Identify which cell holds the provided text, then report its (x, y) central coordinate. 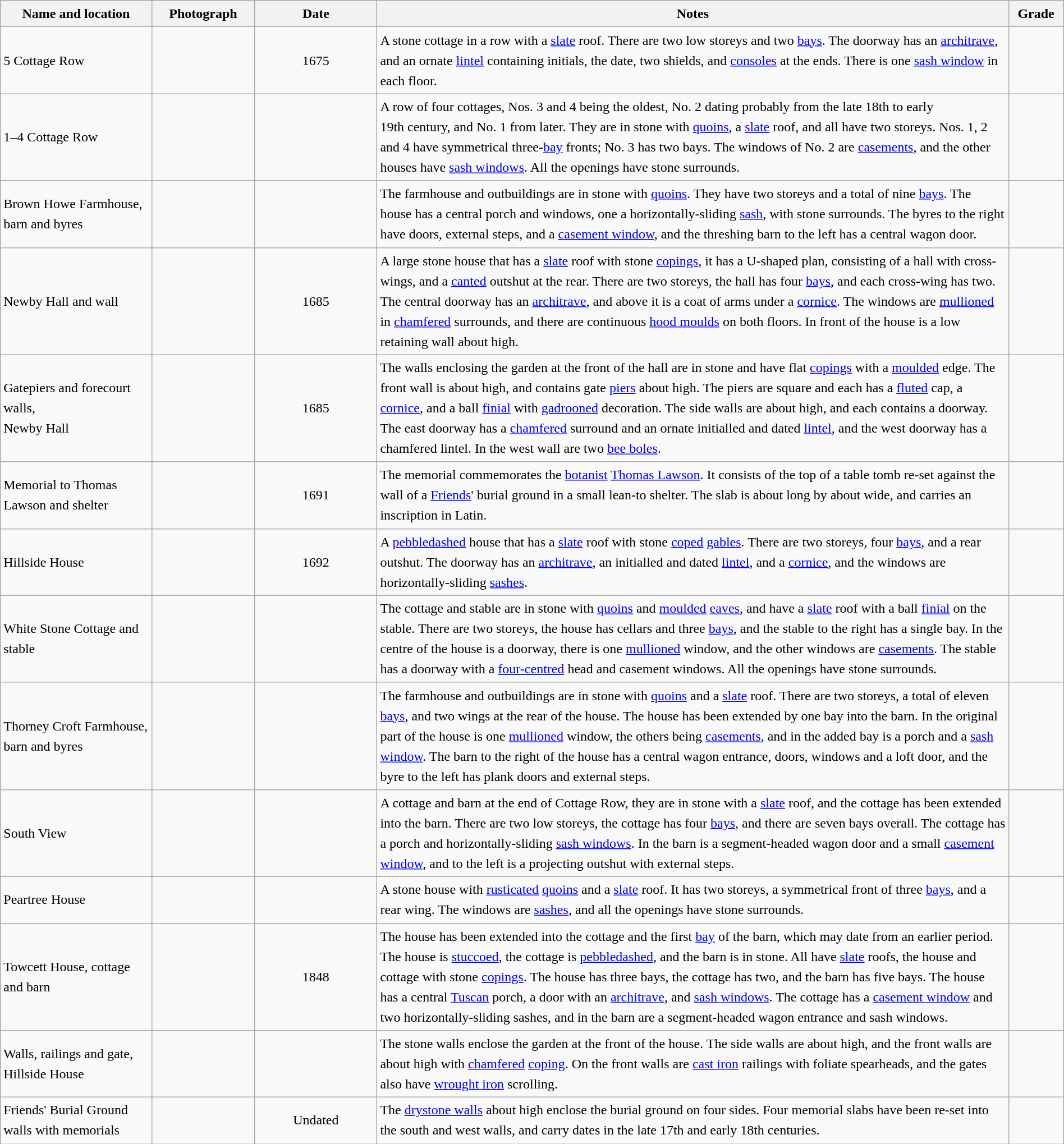
Brown Howe Farmhouse, barn and byres (76, 214)
Hillside House (76, 562)
Walls, railings and gate,Hillside House (76, 1064)
Peartree House (76, 900)
Photograph (203, 13)
Name and location (76, 13)
White Stone Cottage and stable (76, 638)
Undated (316, 1121)
Friends' Burial Ground walls with memorials (76, 1121)
Grade (1036, 13)
1675 (316, 61)
Notes (692, 13)
1691 (316, 495)
Newby Hall and wall (76, 301)
Date (316, 13)
Towcett House, cottage and barn (76, 977)
South View (76, 833)
1848 (316, 977)
Thorney Croft Farmhouse, barn and byres (76, 736)
Memorial to Thomas Lawson and shelter (76, 495)
5 Cottage Row (76, 61)
1692 (316, 562)
1–4 Cottage Row (76, 137)
Gatepiers and forecourt walls,Newby Hall (76, 408)
